Locate the cell with the specified text and output its (X, Y) center coordinate. 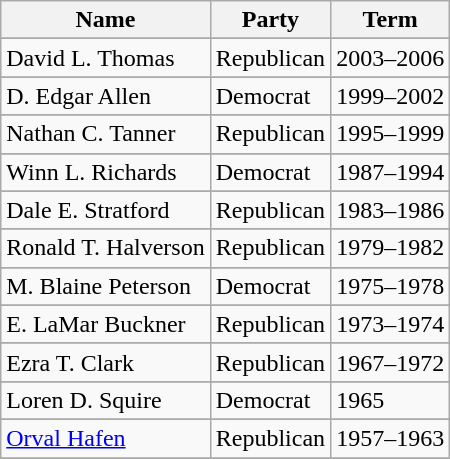
David L. Thomas (106, 58)
1983–1986 (390, 210)
1979–1982 (390, 248)
Name (106, 20)
1999–2002 (390, 96)
E. LaMar Buckner (106, 324)
1965 (390, 400)
Loren D. Squire (106, 400)
Term (390, 20)
1987–1994 (390, 172)
Nathan C. Tanner (106, 134)
1975–1978 (390, 286)
1973–1974 (390, 324)
1995–1999 (390, 134)
M. Blaine Peterson (106, 286)
1957–1963 (390, 438)
1967–1972 (390, 362)
Party (270, 20)
Orval Hafen (106, 438)
Dale E. Stratford (106, 210)
Ezra T. Clark (106, 362)
Winn L. Richards (106, 172)
Ronald T. Halverson (106, 248)
2003–2006 (390, 58)
D. Edgar Allen (106, 96)
